Scan for the cell matching the given text and deliver its (X, Y) coordinate at center. 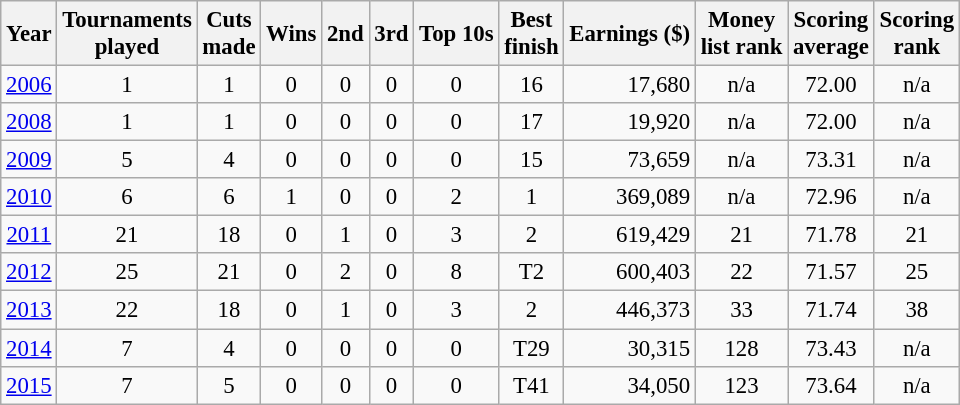
Scoringrank (916, 34)
71.74 (832, 310)
Cuts made (229, 34)
71.78 (832, 235)
73.31 (832, 160)
17,680 (630, 85)
15 (532, 160)
8 (456, 273)
17 (532, 122)
Year (29, 34)
2015 (29, 385)
619,429 (630, 235)
T41 (532, 385)
73.43 (832, 348)
2006 (29, 85)
34,050 (630, 385)
Tournaments played (127, 34)
2013 (29, 310)
73,659 (630, 160)
30,315 (630, 348)
123 (741, 385)
38 (916, 310)
3rd (392, 34)
T29 (532, 348)
Best finish (532, 34)
Earnings ($) (630, 34)
Top 10s (456, 34)
2009 (29, 160)
73.64 (832, 385)
600,403 (630, 273)
16 (532, 85)
33 (741, 310)
2014 (29, 348)
71.57 (832, 273)
19,920 (630, 122)
Money list rank (741, 34)
128 (741, 348)
2008 (29, 122)
369,089 (630, 197)
Wins (292, 34)
2011 (29, 235)
2012 (29, 273)
Scoring average (832, 34)
72.96 (832, 197)
446,373 (630, 310)
2010 (29, 197)
2nd (346, 34)
T2 (532, 273)
